For the text-containing cell, return its midpoint in (x, y) coordinate format. 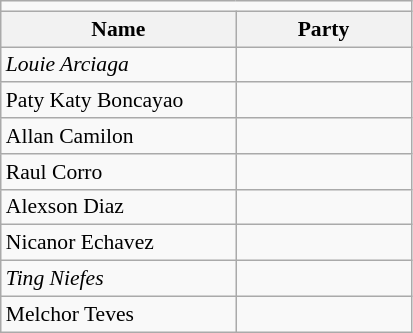
Name (118, 29)
Melchor Teves (118, 314)
Party (324, 29)
Louie Arciaga (118, 65)
Ting Niefes (118, 279)
Allan Camilon (118, 136)
Nicanor Echavez (118, 243)
Alexson Diaz (118, 207)
Paty Katy Boncayao (118, 101)
Raul Corro (118, 172)
